From the cell containing the given text, extract its center point as [x, y] coordinate. 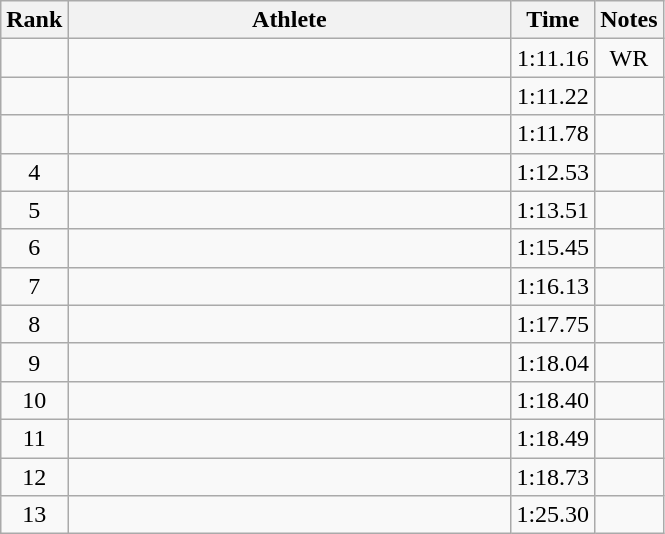
1:11.78 [553, 134]
7 [34, 286]
9 [34, 362]
Athlete [290, 20]
1:16.13 [553, 286]
1:17.75 [553, 324]
1:18.49 [553, 438]
Notes [629, 20]
Time [553, 20]
6 [34, 248]
1:11.16 [553, 58]
WR [629, 58]
1:18.04 [553, 362]
10 [34, 400]
13 [34, 515]
12 [34, 477]
Rank [34, 20]
1:13.51 [553, 210]
1:18.73 [553, 477]
1:18.40 [553, 400]
8 [34, 324]
1:25.30 [553, 515]
4 [34, 172]
11 [34, 438]
5 [34, 210]
1:11.22 [553, 96]
1:15.45 [553, 248]
1:12.53 [553, 172]
